Pinpoint the cell where the given text exists, returning its (X, Y) midpoint coordinate. 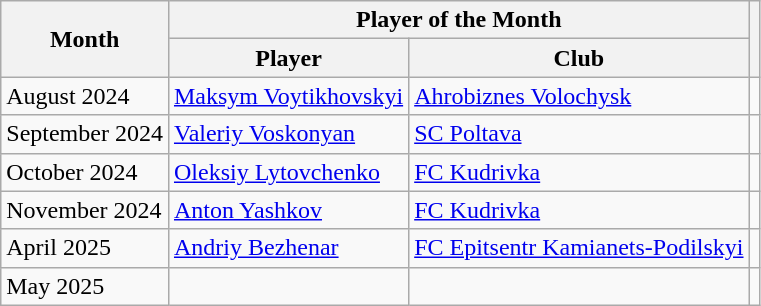
November 2024 (85, 210)
Valeriy Voskonyan (288, 134)
Maksym Voytikhovskyi (288, 96)
Andriy Bezhenar (288, 248)
September 2024 (85, 134)
October 2024 (85, 172)
Club (579, 58)
Anton Yashkov (288, 210)
Ahrobiznes Volochysk (579, 96)
May 2025 (85, 286)
Month (85, 39)
SC Poltava (579, 134)
April 2025 (85, 248)
August 2024 (85, 96)
Player (288, 58)
Oleksiy Lytovchenko (288, 172)
FC Epitsentr Kamianets-Podilskyi (579, 248)
Player of the Month (458, 20)
